From the cell containing the given text, extract its center point as [x, y] coordinate. 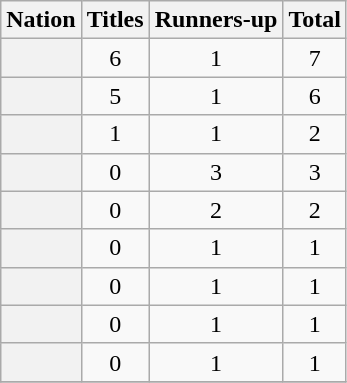
Runners-up [216, 20]
Nation [41, 20]
5 [115, 96]
Total [315, 20]
Titles [115, 20]
7 [315, 58]
